Provide the [x, y] coordinate of the cell's center where the given text is located.  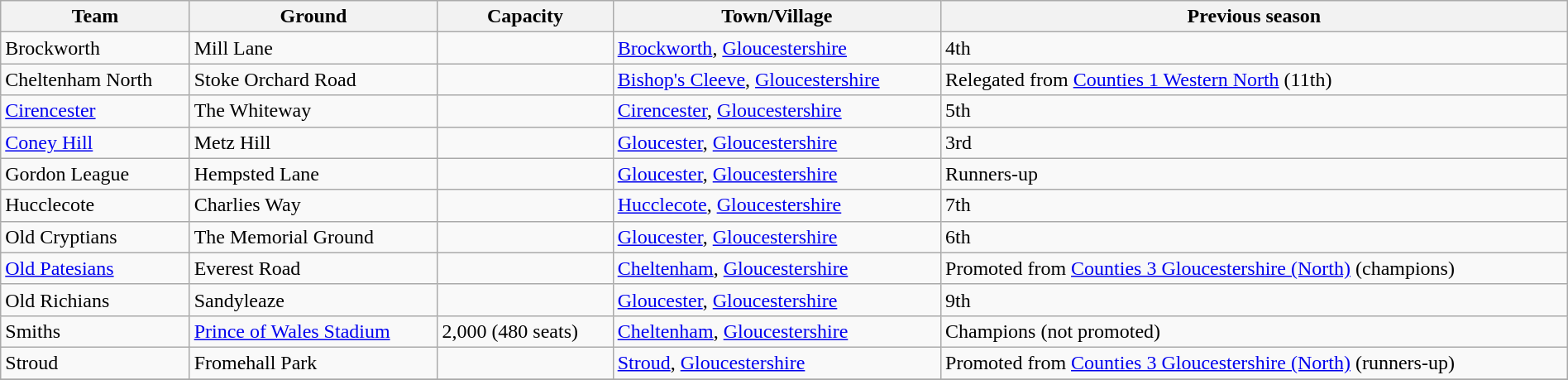
Old Cryptians [95, 237]
The Whiteway [313, 111]
Hucclecote, Gloucestershire [777, 205]
Hempsted Lane [313, 174]
Fromehall Park [313, 363]
Capacity [525, 17]
Town/Village [777, 17]
Charlies Way [313, 205]
Team [95, 17]
Runners-up [1255, 174]
Cirencester [95, 111]
Hucclecote [95, 205]
Smiths [95, 331]
Previous season [1255, 17]
Mill Lane [313, 48]
Stoke Orchard Road [313, 79]
9th [1255, 300]
Relegated from Counties 1 Western North (11th) [1255, 79]
5th [1255, 111]
Champions (not promoted) [1255, 331]
7th [1255, 205]
3rd [1255, 142]
Metz Hill [313, 142]
2,000 (480 seats) [525, 331]
Brockworth, Gloucestershire [777, 48]
Cheltenham North [95, 79]
The Memorial Ground [313, 237]
Ground [313, 17]
Stroud, Gloucestershire [777, 363]
Promoted from Counties 3 Gloucestershire (North) (champions) [1255, 268]
Cirencester, Gloucestershire [777, 111]
Old Patesians [95, 268]
Brockworth [95, 48]
Sandyleaze [313, 300]
Bishop's Cleeve, Gloucestershire [777, 79]
Everest Road [313, 268]
6th [1255, 237]
Prince of Wales Stadium [313, 331]
Coney Hill [95, 142]
Old Richians [95, 300]
Gordon League [95, 174]
Stroud [95, 363]
Promoted from Counties 3 Gloucestershire (North) (runners-up) [1255, 363]
4th [1255, 48]
